Output the (x, y) coordinate of the center of the cell containing the given text.  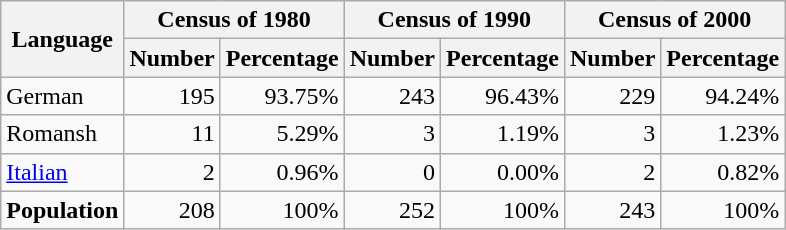
Language (62, 39)
Census of 2000 (674, 20)
0.82% (723, 172)
1.19% (503, 134)
1.23% (723, 134)
Population (62, 210)
96.43% (503, 96)
0.00% (503, 172)
252 (392, 210)
93.75% (282, 96)
Census of 1980 (234, 20)
94.24% (723, 96)
Romansh (62, 134)
11 (172, 134)
Census of 1990 (454, 20)
German (62, 96)
229 (612, 96)
195 (172, 96)
Italian (62, 172)
0 (392, 172)
208 (172, 210)
5.29% (282, 134)
0.96% (282, 172)
